Output the [x, y] coordinate of the center of the cell containing the given text.  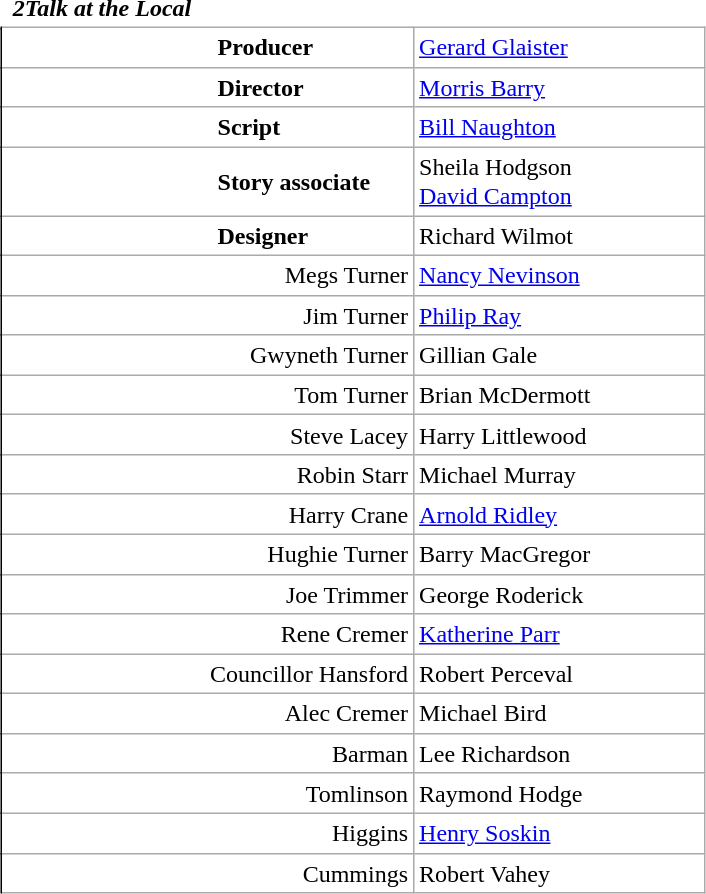
Alec Cremer [208, 714]
Steve Lacey [208, 435]
Barry MacGregor [560, 554]
Philip Ray [560, 315]
Michael Murray [560, 475]
Nancy Nevinson [560, 275]
Megs Turner [208, 275]
Director [208, 87]
Producer [208, 47]
Designer [208, 236]
Jim Turner [208, 315]
Barman [208, 753]
Raymond Hodge [560, 793]
Harry Crane [208, 514]
Gwyneth Turner [208, 355]
Tom Turner [208, 395]
Robert Perceval [560, 674]
Henry Soskin [560, 833]
Brian McDermott [560, 395]
Morris Barry [560, 87]
Script [208, 127]
Cummings [208, 873]
Katherine Parr [560, 634]
Councillor Hansford [208, 674]
Harry Littlewood [560, 435]
Hughie Turner [208, 554]
Robert Vahey [560, 873]
Rene Cremer [208, 634]
Richard Wilmot [560, 236]
Arnold Ridley [560, 514]
George Roderick [560, 594]
Robin Starr [208, 475]
Higgins [208, 833]
Tomlinson [208, 793]
Gerard Glaister [560, 47]
Bill Naughton [560, 127]
Sheila HodgsonDavid Campton [560, 182]
Joe Trimmer [208, 594]
Michael Bird [560, 714]
Lee Richardson [560, 753]
Story associate [208, 182]
Gillian Gale [560, 355]
